Determine the [X, Y] coordinate at the center of the cell enclosing the given text.  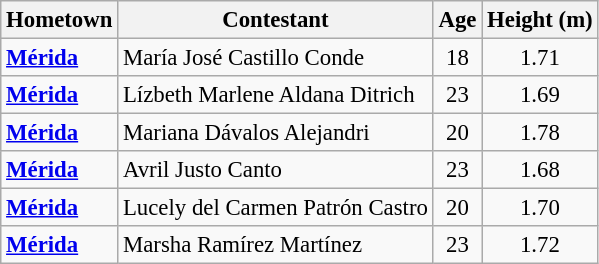
Marsha Ramírez Martínez [276, 245]
María José Castillo Conde [276, 58]
1.70 [540, 208]
1.69 [540, 95]
1.71 [540, 58]
Hometown [60, 20]
1.68 [540, 170]
Lízbeth Marlene Aldana Ditrich [276, 95]
Contestant [276, 20]
Avril Justo Canto [276, 170]
Lucely del Carmen Patrón Castro [276, 208]
1.72 [540, 245]
Height (m) [540, 20]
1.78 [540, 133]
18 [458, 58]
Mariana Dávalos Alejandri [276, 133]
Age [458, 20]
